Determine the (x, y) coordinate at the center of the cell enclosing the given text.  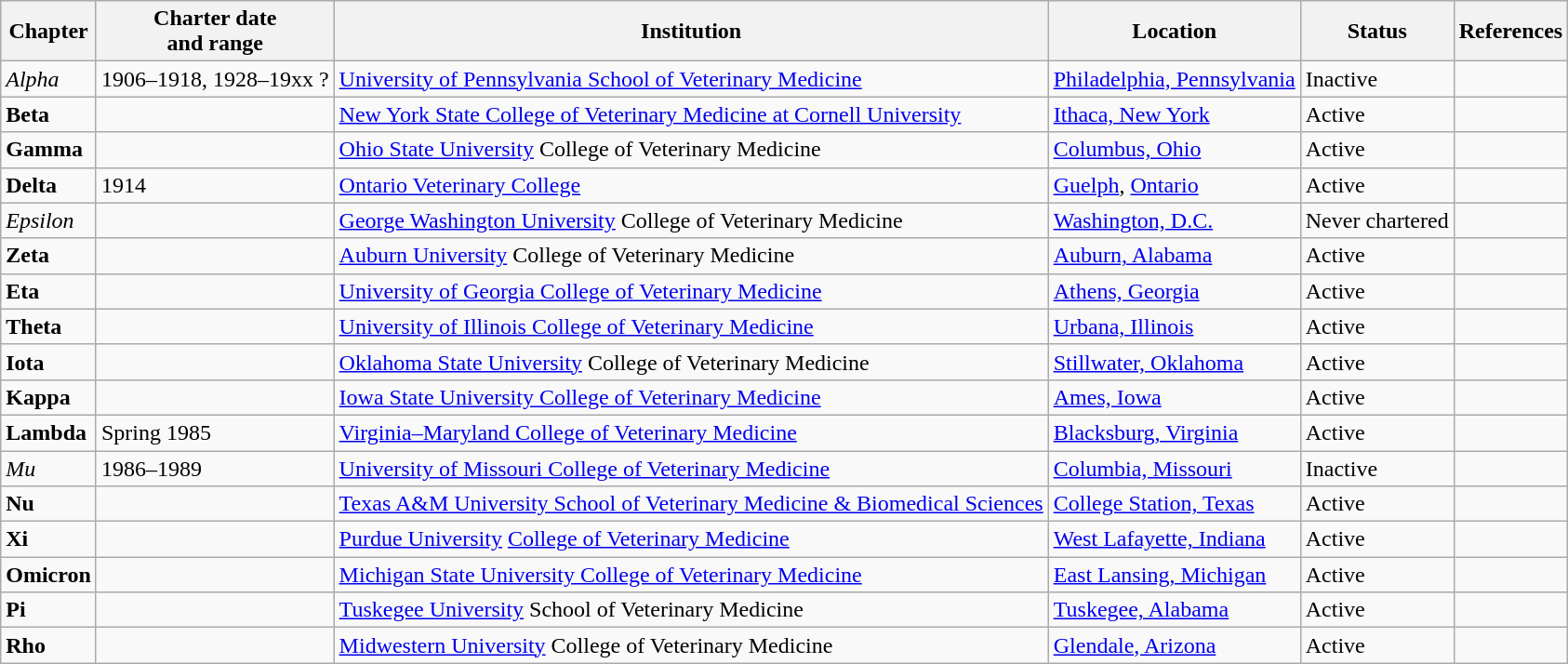
Auburn University College of Veterinary Medicine (691, 256)
University of Georgia College of Veterinary Medicine (691, 291)
Charter dateand range (215, 32)
Beta (48, 114)
Gamma (48, 150)
Blacksburg, Virginia (1174, 432)
Alpha (48, 79)
Washington, D.C. (1174, 220)
Ithaca, New York (1174, 114)
1986–1989 (215, 468)
Stillwater, Oklahoma (1174, 362)
Michigan State University College of Veterinary Medicine (691, 575)
College Station, Texas (1174, 504)
East Lansing, Michigan (1174, 575)
Epsilon (48, 220)
Guelph, Ontario (1174, 185)
Glendale, Arizona (1174, 645)
Columbus, Ohio (1174, 150)
Zeta (48, 256)
Athens, Georgia (1174, 291)
Eta (48, 291)
Columbia, Missouri (1174, 468)
West Lafayette, Indiana (1174, 539)
Theta (48, 326)
Midwestern University College of Veterinary Medicine (691, 645)
Chapter (48, 32)
Omicron (48, 575)
Purdue University College of Veterinary Medicine (691, 539)
References (1510, 32)
Status (1376, 32)
1906–1918, 1928–19xx ? (215, 79)
University of Illinois College of Veterinary Medicine (691, 326)
Iowa State University College of Veterinary Medicine (691, 397)
University of Missouri College of Veterinary Medicine (691, 468)
Location (1174, 32)
George Washington University College of Veterinary Medicine (691, 220)
Philadelphia, Pennsylvania (1174, 79)
Ohio State University College of Veterinary Medicine (691, 150)
Delta (48, 185)
Tuskegee University School of Veterinary Medicine (691, 610)
1914 (215, 185)
Spring 1985 (215, 432)
Mu (48, 468)
Virginia–Maryland College of Veterinary Medicine (691, 432)
Ontario Veterinary College (691, 185)
Institution (691, 32)
Rho (48, 645)
Auburn, Alabama (1174, 256)
Iota (48, 362)
New York State College of Veterinary Medicine at Cornell University (691, 114)
Kappa (48, 397)
Lambda (48, 432)
Tuskegee, Alabama (1174, 610)
Texas A&M University School of Veterinary Medicine & Biomedical Sciences (691, 504)
Pi (48, 610)
Never chartered (1376, 220)
Urbana, Illinois (1174, 326)
Nu (48, 504)
Xi (48, 539)
Ames, Iowa (1174, 397)
Oklahoma State University College of Veterinary Medicine (691, 362)
University of Pennsylvania School of Veterinary Medicine (691, 79)
